Output the [x, y] coordinate of the center of the cell containing the given text.  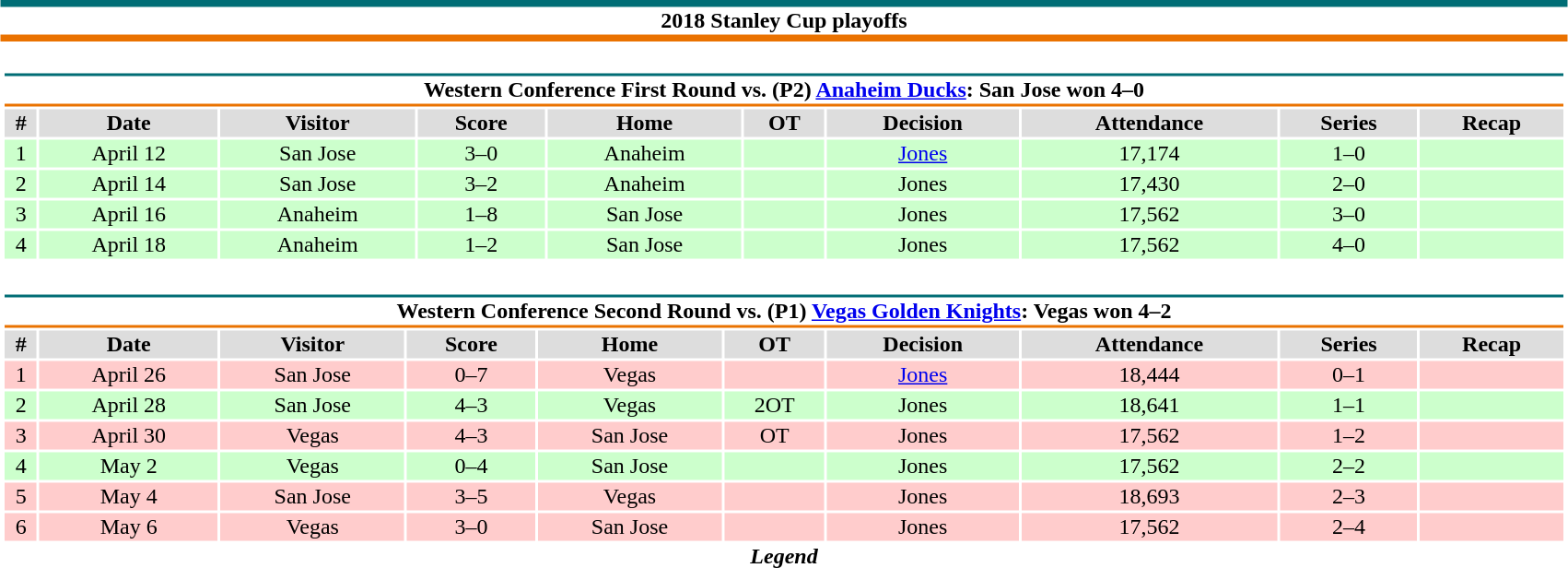
April 28 [129, 405]
0–4 [472, 466]
May 2 [129, 466]
2–3 [1349, 497]
April 26 [129, 375]
Western Conference Second Round vs. (P1) Vegas Golden Knights: Vegas won 4–2 [783, 312]
May 6 [129, 527]
18,641 [1149, 405]
17,430 [1149, 183]
4–0 [1349, 244]
2–0 [1349, 183]
18,693 [1149, 497]
April 30 [129, 436]
2018 Stanley Cup playoffs [784, 20]
2OT [774, 405]
May 4 [129, 497]
5 [20, 497]
2–4 [1349, 527]
17,174 [1149, 154]
April 16 [129, 215]
April 18 [129, 244]
1–8 [481, 215]
Western Conference First Round vs. (P2) Anaheim Ducks: San Jose won 4–0 [783, 90]
2–2 [1349, 466]
1–0 [1349, 154]
3–2 [481, 183]
April 12 [129, 154]
0–7 [472, 375]
1–1 [1349, 405]
3–5 [472, 497]
18,444 [1149, 375]
0–1 [1349, 375]
April 14 [129, 183]
6 [20, 527]
